Output the [X, Y] coordinate of the center of the cell containing the given text.  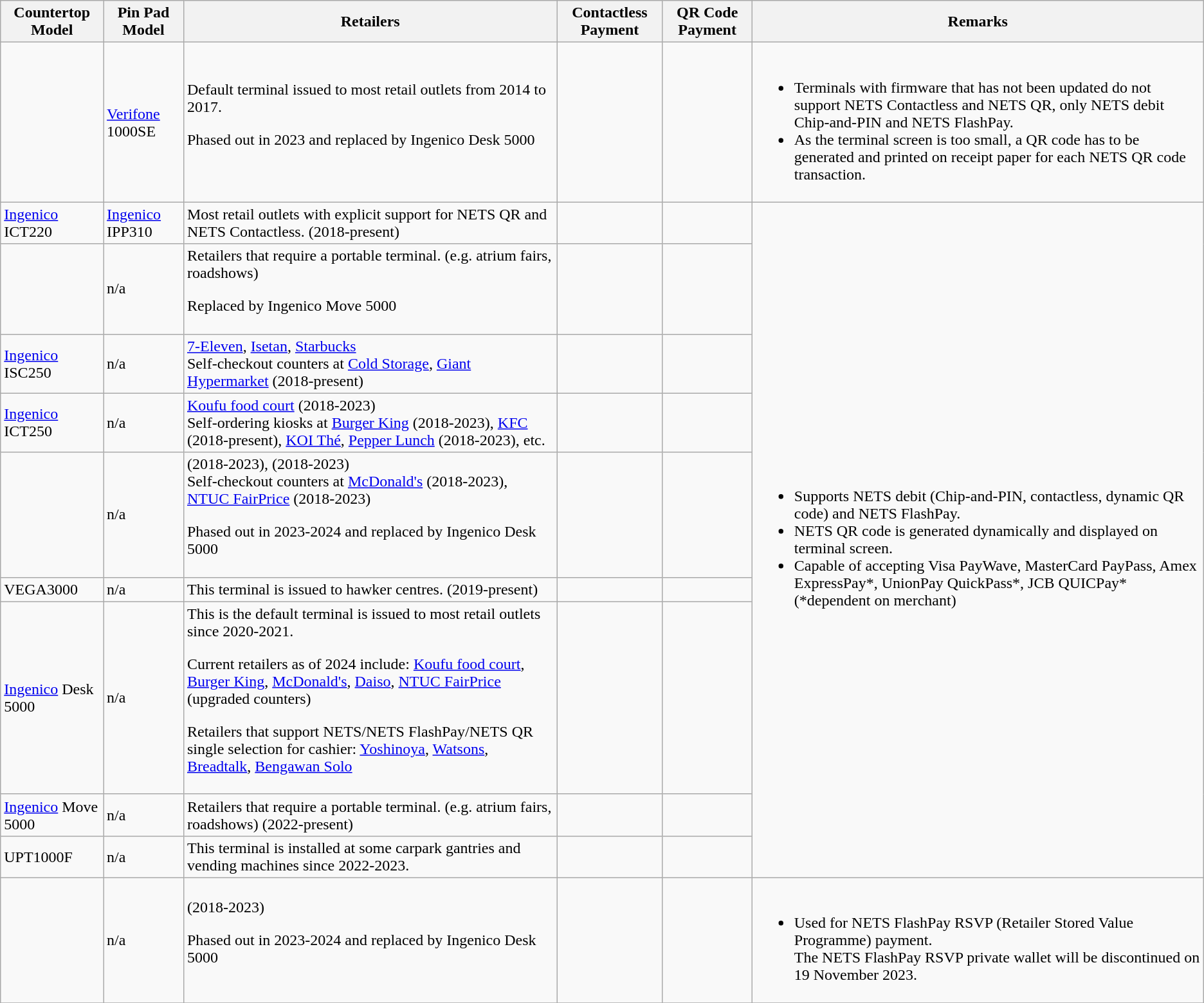
VEGA3000 [52, 589]
This terminal is installed at some carpark gantries and vending machines since 2022-2023. [370, 857]
(2018-2023) Phased out in 2023-2024 and replaced by Ingenico Desk 5000 [370, 940]
Most retail outlets with explicit support for NETS QR and NETS Contactless. (2018-present) [370, 223]
UPT1000F [52, 857]
Ingenico ISC250 [52, 363]
Default terminal issued to most retail outlets from 2014 to 2017. Phased out in 2023 and replaced by Ingenico Desk 5000 [370, 122]
7-Eleven, Isetan, Starbucks Self-checkout counters at Cold Storage, Giant Hypermarket (2018-present) [370, 363]
Verifone 1000SE [144, 122]
Retailers that require a portable terminal. (e.g. atrium fairs, roadshows) (2022-present) [370, 814]
Remarks [978, 22]
This terminal is issued to hawker centres. (2019-present) [370, 589]
Retailers that require a portable terminal. (e.g. atrium fairs, roadshows) Replaced by Ingenico Move 5000 [370, 289]
Pin Pad Model [144, 22]
Retailers [370, 22]
Ingenico Move 5000 [52, 814]
Ingenico Desk 5000 [52, 697]
Ingenico ICT220 [52, 223]
Contactless Payment [610, 22]
Ingenico ICT250 [52, 423]
Ingenico IPP310 [144, 223]
Countertop Model [52, 22]
QR Code Payment [707, 22]
Koufu food court (2018-2023) Self-ordering kiosks at Burger King (2018-2023), KFC (2018-present), KOI Thé, Pepper Lunch (2018-2023), etc. [370, 423]
